Return (X, Y) of the center of cell containing provided text 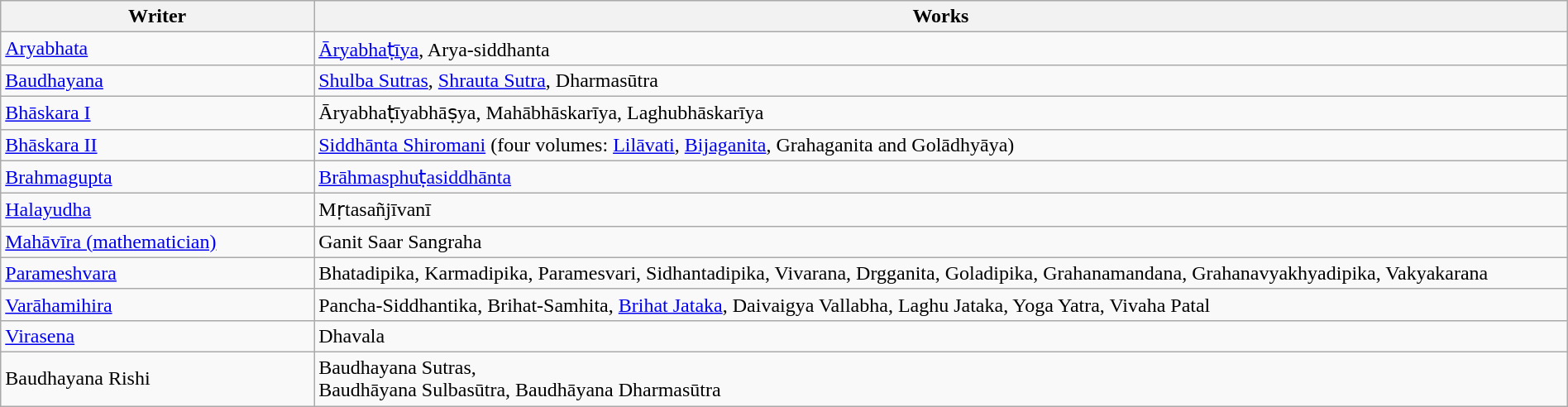
Varāhamihira (157, 304)
Brahmagupta (157, 177)
Aryabhata (157, 49)
Parameshvara (157, 273)
Writer (157, 17)
Mṛtasañjīvanī (941, 210)
Shulba Sutras, Shrauta Sutra, Dharmasūtra (941, 80)
Works (941, 17)
Siddhānta Shiromani (four volumes: Lilāvati, Bijaganita, Grahaganita and Golādhyāya) (941, 145)
Bhāskara I (157, 113)
Baudhayana (157, 80)
Mahāvīra (mathematician) (157, 242)
Virasena (157, 336)
Dhavala (941, 336)
Ganit Saar Sangraha (941, 242)
Āryabhaṭīya, Arya-siddhanta (941, 49)
Halayudha (157, 210)
Baudhayana Sutras,Baudhāyana Sulbasūtra, Baudhāyana Dharmasūtra (941, 379)
Āryabhaṭīyabhāṣya, Mahābhāskarīya, Laghubhāskarīya (941, 113)
Bhatadipika, Karmadipika, Paramesvari, Sidhantadipika, Vivarana, Drgganita, Goladipika, Grahanamandana, Grahanavyakhyadipika, Vakyakarana (941, 273)
Baudhayana Rishi (157, 379)
Brāhmasphuṭasiddhānta (941, 177)
Bhāskara II (157, 145)
Pancha-Siddhantika, Brihat-Samhita, Brihat Jataka, Daivaigya Vallabha, Laghu Jataka, Yoga Yatra, Vivaha Patal (941, 304)
